Detect which cell encompasses the target text, then output its (X, Y) center coordinate. 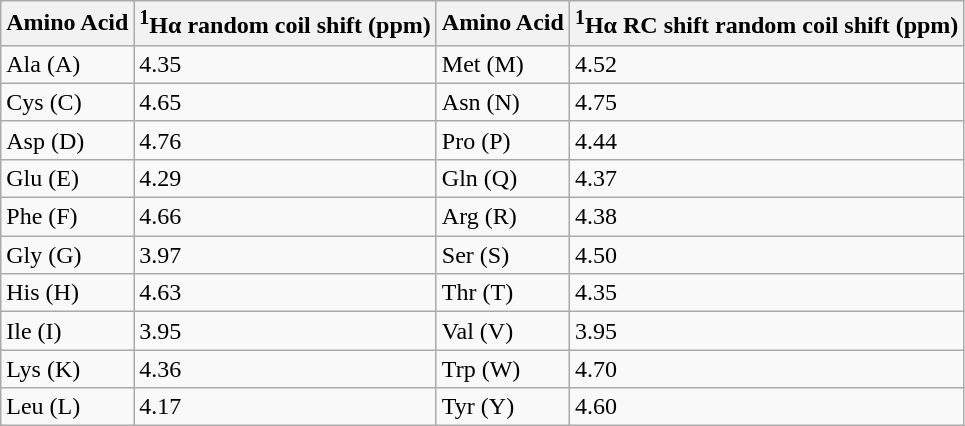
His (H) (68, 293)
4.29 (285, 178)
4.75 (766, 102)
4.38 (766, 217)
Met (M) (502, 64)
4.70 (766, 369)
4.44 (766, 140)
Ser (S) (502, 255)
Ala (A) (68, 64)
4.66 (285, 217)
4.60 (766, 407)
Gly (G) (68, 255)
4.63 (285, 293)
Trp (W) (502, 369)
Gln (Q) (502, 178)
Phe (F) (68, 217)
Thr (T) (502, 293)
4.50 (766, 255)
Cys (C) (68, 102)
Arg (R) (502, 217)
Pro (P) (502, 140)
4.37 (766, 178)
Leu (L) (68, 407)
1Hα random coil shift (ppm) (285, 24)
Ile (I) (68, 331)
Glu (E) (68, 178)
4.52 (766, 64)
Lys (K) (68, 369)
Asn (N) (502, 102)
Asp (D) (68, 140)
4.65 (285, 102)
1Hα RC shift random coil shift (ppm) (766, 24)
Tyr (Y) (502, 407)
4.76 (285, 140)
3.97 (285, 255)
4.36 (285, 369)
Val (V) (502, 331)
4.17 (285, 407)
